Extract the [x, y] coordinate from the center of the cell holding the provided text.  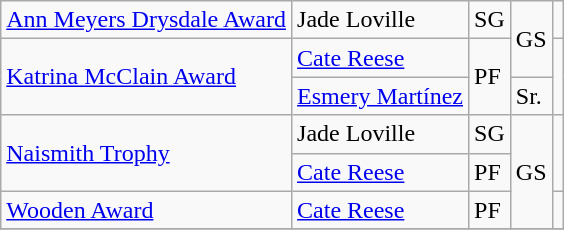
Esmery Martínez [380, 96]
Naismith Trophy [146, 153]
Ann Meyers Drysdale Award [146, 20]
Katrina McClain Award [146, 77]
Sr. [531, 96]
Wooden Award [146, 210]
